Return (X, Y) of the center of cell containing provided text 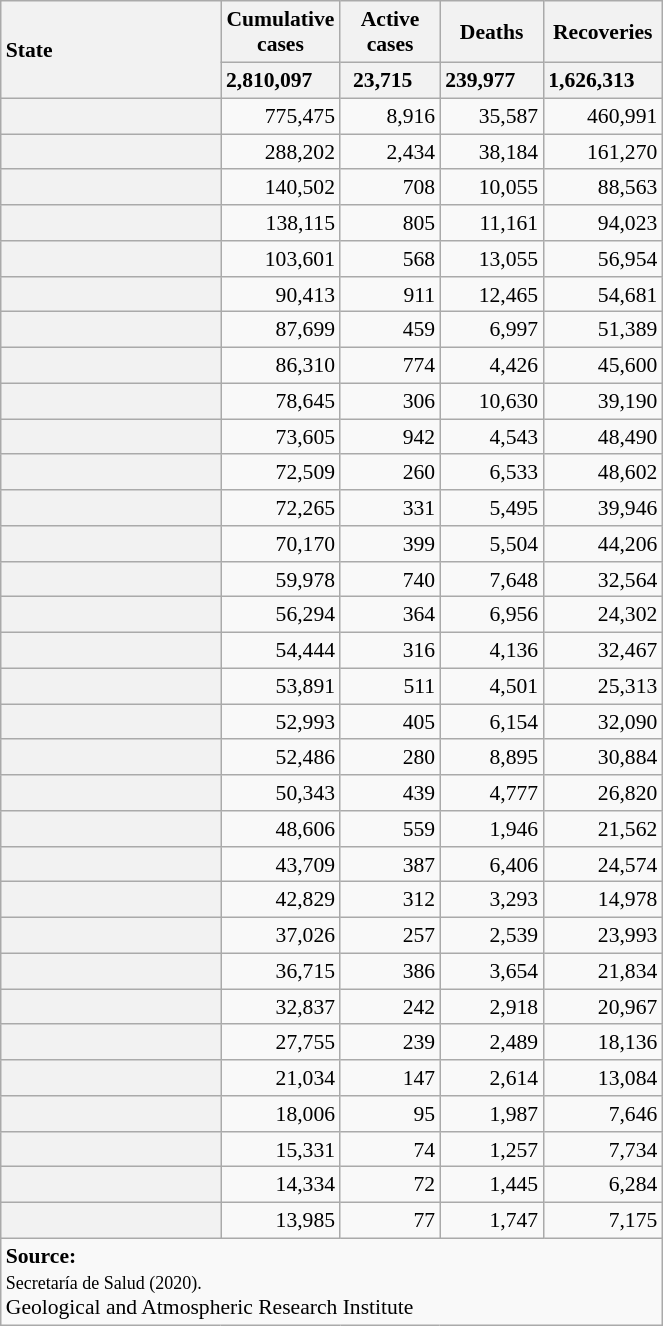
4,136 (492, 650)
559 (390, 829)
2,810,097 (280, 80)
Deaths (492, 32)
88,563 (602, 187)
39,190 (602, 401)
13,084 (602, 1078)
399 (390, 544)
32,467 (602, 650)
5,504 (492, 544)
5,495 (492, 508)
20,967 (602, 1007)
39,946 (602, 508)
54,681 (602, 294)
44,206 (602, 544)
21,034 (280, 1078)
42,829 (280, 900)
6,284 (602, 1185)
4,777 (492, 793)
740 (390, 579)
2,489 (492, 1042)
73,605 (280, 437)
35,587 (492, 116)
86,310 (280, 365)
Active cases (390, 32)
23,993 (602, 935)
147 (390, 1078)
10,055 (492, 187)
8,916 (390, 116)
48,490 (602, 437)
Cumulative cases (280, 32)
23,715 (390, 80)
4,426 (492, 365)
242 (390, 1007)
87,699 (280, 330)
37,026 (280, 935)
387 (390, 864)
6,154 (492, 722)
306 (390, 401)
14,978 (602, 900)
13,055 (492, 259)
21,834 (602, 971)
805 (390, 223)
Source:Secretaría de Salud (2020). Geological and Atmospheric Research Institute (332, 1282)
72,265 (280, 508)
70,170 (280, 544)
6,533 (492, 472)
4,501 (492, 686)
7,734 (602, 1149)
386 (390, 971)
52,993 (280, 722)
50,343 (280, 793)
24,574 (602, 864)
331 (390, 508)
State (111, 50)
51,389 (602, 330)
280 (390, 757)
12,465 (492, 294)
3,654 (492, 971)
59,978 (280, 579)
14,334 (280, 1185)
74 (390, 1149)
52,486 (280, 757)
911 (390, 294)
2,434 (390, 152)
11,161 (492, 223)
4,543 (492, 437)
364 (390, 615)
1,626,313 (602, 80)
95 (390, 1114)
775,475 (280, 116)
72 (390, 1185)
3,293 (492, 900)
1,987 (492, 1114)
25,313 (602, 686)
36,715 (280, 971)
32,564 (602, 579)
43,709 (280, 864)
Recoveries (602, 32)
7,646 (602, 1114)
15,331 (280, 1149)
439 (390, 793)
94,023 (602, 223)
1,946 (492, 829)
942 (390, 437)
54,444 (280, 650)
72,509 (280, 472)
511 (390, 686)
459 (390, 330)
18,136 (602, 1042)
708 (390, 187)
568 (390, 259)
6,956 (492, 615)
48,606 (280, 829)
2,918 (492, 1007)
32,837 (280, 1007)
239,977 (492, 80)
140,502 (280, 187)
56,294 (280, 615)
26,820 (602, 793)
6,997 (492, 330)
1,747 (492, 1220)
77 (390, 1220)
257 (390, 935)
90,413 (280, 294)
161,270 (602, 152)
45,600 (602, 365)
316 (390, 650)
2,539 (492, 935)
239 (390, 1042)
7,648 (492, 579)
18,006 (280, 1114)
13,985 (280, 1220)
24,302 (602, 615)
32,090 (602, 722)
138,115 (280, 223)
48,602 (602, 472)
1,445 (492, 1185)
1,257 (492, 1149)
56,954 (602, 259)
8,895 (492, 757)
27,755 (280, 1042)
7,175 (602, 1220)
103,601 (280, 259)
10,630 (492, 401)
260 (390, 472)
6,406 (492, 864)
312 (390, 900)
288,202 (280, 152)
53,891 (280, 686)
774 (390, 365)
30,884 (602, 757)
460,991 (602, 116)
405 (390, 722)
78,645 (280, 401)
38,184 (492, 152)
2,614 (492, 1078)
21,562 (602, 829)
